Capture the cell that displays the provided text and extract its [x, y] central coordinate. 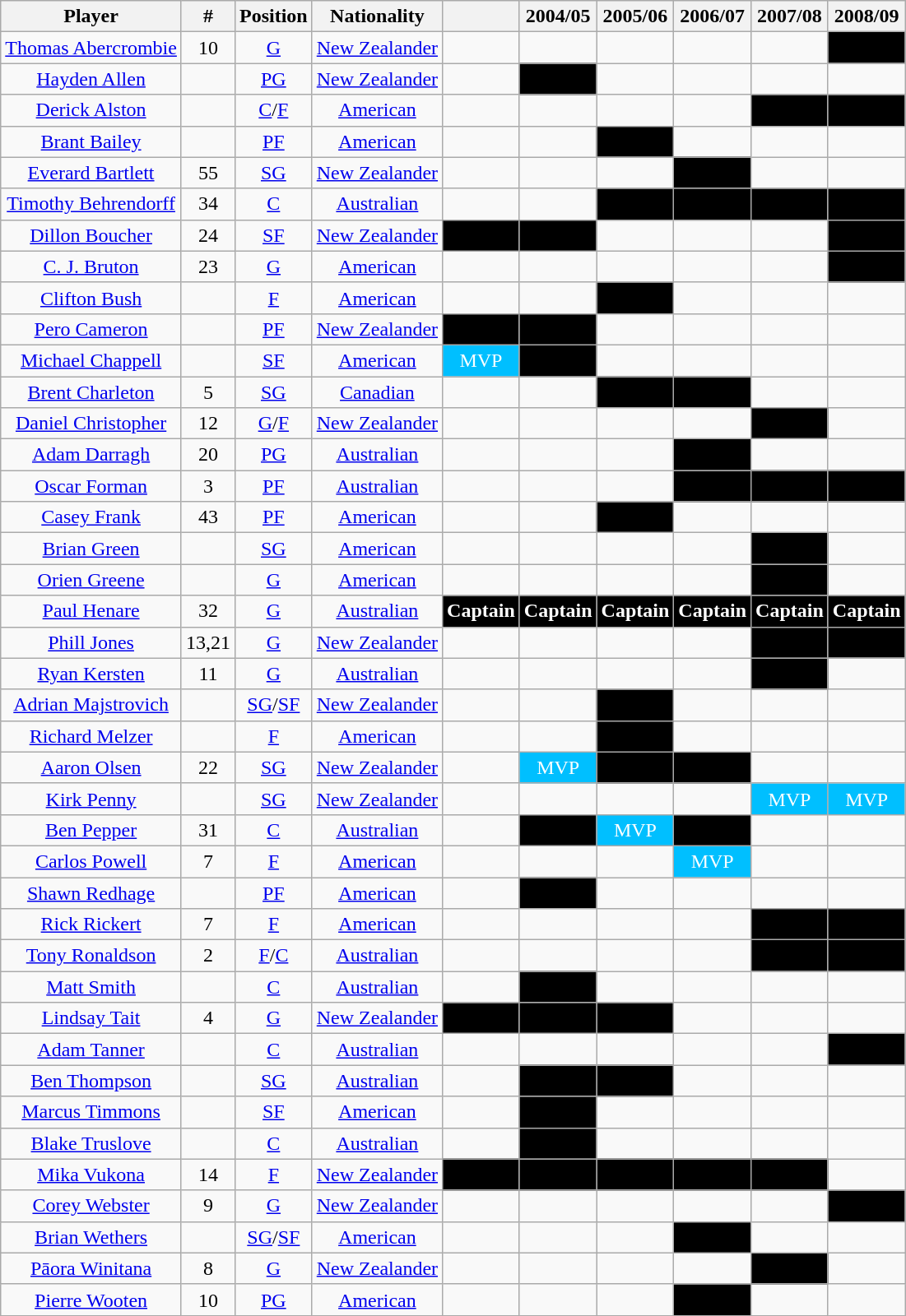
Casey Frank [91, 517]
2006/07 [713, 16]
Corey Webster [91, 1206]
8 [207, 1268]
Timothy Behrendorff [91, 204]
Position [273, 16]
20 [207, 455]
24 [207, 235]
Kirk Penny [91, 799]
Pāora Winitana [91, 1268]
Brant Bailey [91, 141]
Pierre Wooten [91, 1300]
2007/08 [790, 16]
Marcus Timmons [91, 1112]
2004/05 [558, 16]
14 [207, 1175]
Daniel Christopher [91, 424]
Paul Henare [91, 611]
Thomas Abercrombie [91, 48]
Adam Tanner [91, 1050]
34 [207, 204]
F/C [273, 956]
Adrian Majstrovich [91, 705]
2005/06 [635, 16]
43 [207, 517]
C. J. Bruton [91, 266]
13,21 [207, 642]
12 [207, 424]
Shawn Redhage [91, 892]
C/F [273, 110]
31 [207, 830]
Matt Smith [91, 987]
Hayden Allen [91, 79]
Brian Wethers [91, 1237]
Adam Darragh [91, 455]
Rick Rickert [91, 924]
Phill Jones [91, 642]
22 [207, 767]
Brent Charleton [91, 392]
Tony Ronaldson [91, 956]
Lindsay Tait [91, 1018]
Clifton Bush [91, 298]
Derick Alston [91, 110]
Michael Chappell [91, 360]
3 [207, 486]
55 [207, 173]
G/F [273, 424]
Canadian [377, 392]
Nationality [377, 16]
Everard Bartlett [91, 173]
# [207, 16]
23 [207, 266]
Ryan Kersten [91, 674]
Oscar Forman [91, 486]
Pero Cameron [91, 329]
2 [207, 956]
32 [207, 611]
11 [207, 674]
Dillon Boucher [91, 235]
Ben Thompson [91, 1081]
Mika Vukona [91, 1175]
4 [207, 1018]
Orien Greene [91, 580]
2008/09 [867, 16]
Richard Melzer [91, 736]
9 [207, 1206]
Aaron Olsen [91, 767]
Blake Truslove [91, 1143]
Ben Pepper [91, 830]
Carlos Powell [91, 861]
Brian Green [91, 549]
5 [207, 392]
